Find where the given text appears and provide that cell's center as [X, Y] coordinate. 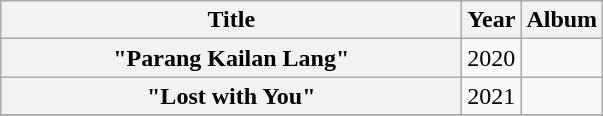
2021 [492, 96]
"Lost with You" [232, 96]
"Parang Kailan Lang" [232, 58]
Title [232, 20]
Album [562, 20]
2020 [492, 58]
Year [492, 20]
